Extract the [X, Y] coordinate from the center of the cell holding the provided text.  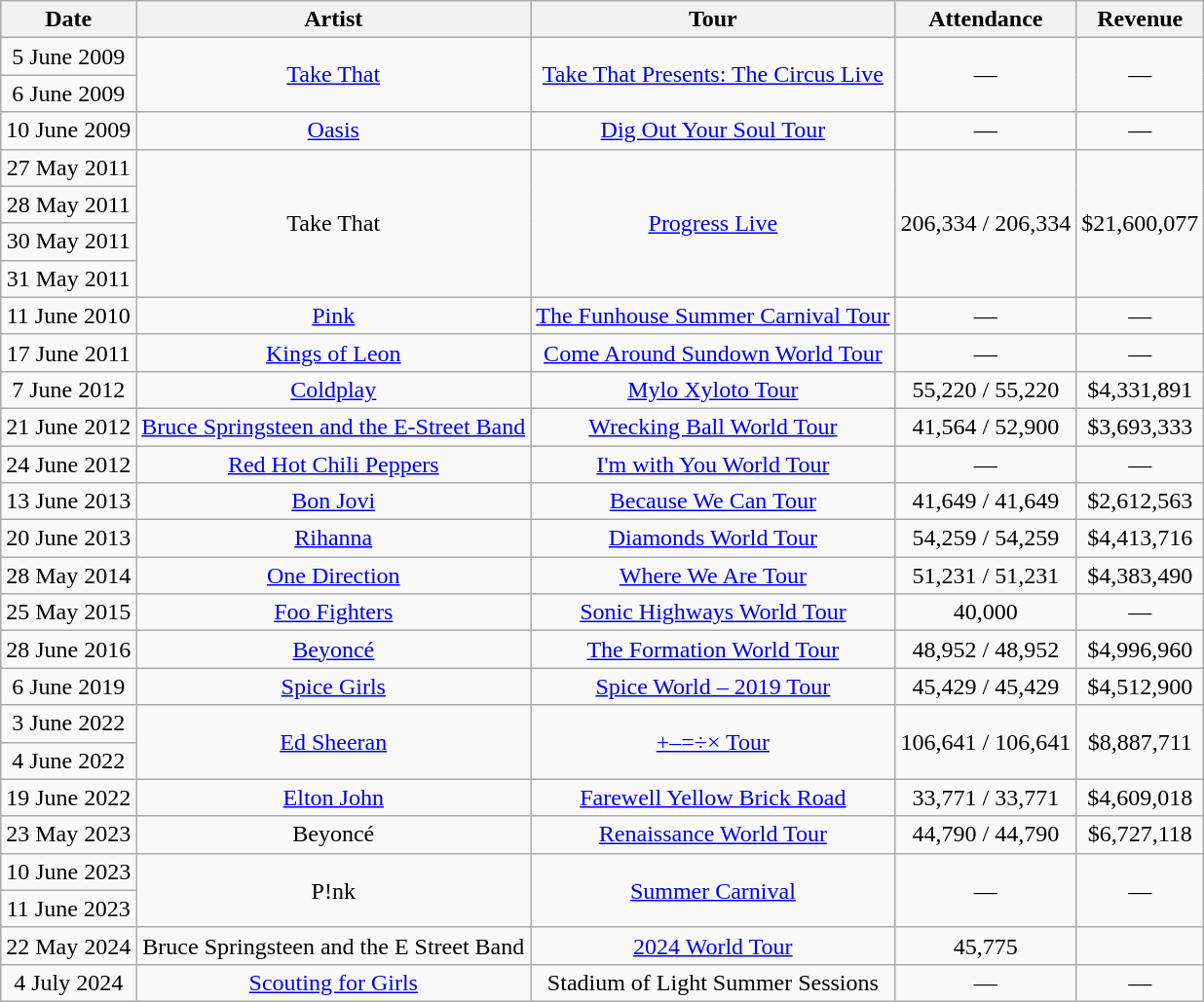
41,649 / 41,649 [986, 501]
106,641 / 106,641 [986, 742]
44,790 / 44,790 [986, 835]
Coldplay [333, 390]
25 May 2015 [68, 612]
Spice Girls [333, 687]
11 June 2023 [68, 909]
Bruce Springsteen and the E-Street Band [333, 427]
$3,693,333 [1140, 427]
$4,512,900 [1140, 687]
Sonic Highways World Tour [713, 612]
$4,331,891 [1140, 390]
Stadium of Light Summer Sessions [713, 983]
Red Hot Chili Peppers [333, 464]
$21,600,077 [1140, 223]
28 May 2014 [68, 575]
48,952 / 48,952 [986, 649]
The Funhouse Summer Carnival Tour [713, 315]
Farewell Yellow Brick Road [713, 798]
Bon Jovi [333, 501]
6 June 2019 [68, 687]
$4,383,490 [1140, 575]
4 July 2024 [68, 983]
19 June 2022 [68, 798]
+–=÷× Tour [713, 742]
Revenue [1140, 19]
33,771 / 33,771 [986, 798]
Progress Live [713, 223]
Come Around Sundown World Tour [713, 353]
24 June 2012 [68, 464]
54,259 / 54,259 [986, 538]
31 May 2011 [68, 278]
Renaissance World Tour [713, 835]
27 May 2011 [68, 167]
$4,609,018 [1140, 798]
45,775 [986, 946]
Scouting for Girls [333, 983]
$2,612,563 [1140, 501]
One Direction [333, 575]
17 June 2011 [68, 353]
$4,996,960 [1140, 649]
Date [68, 19]
40,000 [986, 612]
Spice World – 2019 Tour [713, 687]
Kings of Leon [333, 353]
Summer Carnival [713, 890]
Where We Are Tour [713, 575]
Take That Presents: The Circus Live [713, 75]
Oasis [333, 130]
206,334 / 206,334 [986, 223]
4 June 2022 [68, 761]
28 May 2011 [68, 204]
Dig Out Your Soul Tour [713, 130]
7 June 2012 [68, 390]
51,231 / 51,231 [986, 575]
Ed Sheeran [333, 742]
Tour [713, 19]
Diamonds World Tour [713, 538]
Rihanna [333, 538]
22 May 2024 [68, 946]
10 June 2023 [68, 872]
21 June 2012 [68, 427]
Attendance [986, 19]
Because We Can Tour [713, 501]
45,429 / 45,429 [986, 687]
Wrecking Ball World Tour [713, 427]
Bruce Springsteen and the E Street Band [333, 946]
3 June 2022 [68, 724]
2024 World Tour [713, 946]
23 May 2023 [68, 835]
$4,413,716 [1140, 538]
10 June 2009 [68, 130]
$8,887,711 [1140, 742]
6 June 2009 [68, 93]
55,220 / 55,220 [986, 390]
28 June 2016 [68, 649]
Foo Fighters [333, 612]
Elton John [333, 798]
Mylo Xyloto Tour [713, 390]
5 June 2009 [68, 56]
20 June 2013 [68, 538]
Artist [333, 19]
41,564 / 52,900 [986, 427]
30 May 2011 [68, 241]
I'm with You World Tour [713, 464]
Pink [333, 315]
P!nk [333, 890]
The Formation World Tour [713, 649]
11 June 2010 [68, 315]
13 June 2013 [68, 501]
$6,727,118 [1140, 835]
